Determine the [x, y] coordinate at the center of the cell enclosing the given text.  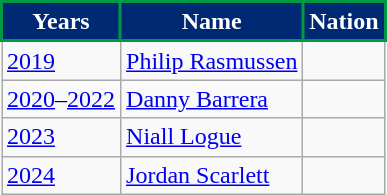
Years [62, 22]
Philip Rasmussen [212, 60]
2023 [62, 137]
Niall Logue [212, 137]
Nation [344, 22]
2020–2022 [62, 99]
2019 [62, 60]
2024 [62, 175]
Name [212, 22]
Danny Barrera [212, 99]
Jordan Scarlett [212, 175]
